Pinpoint the cell where the given text exists, returning its [x, y] midpoint coordinate. 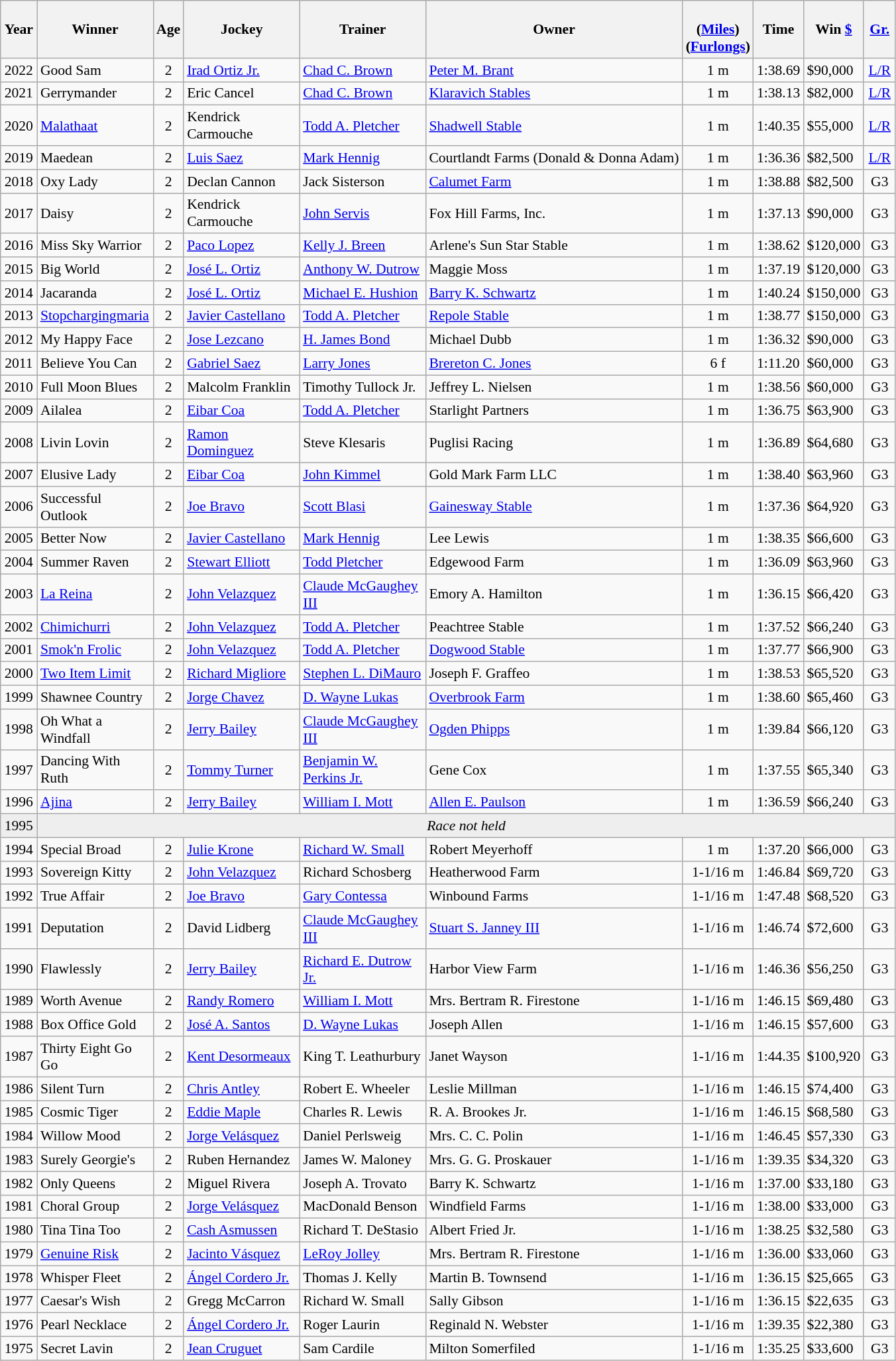
$33,180 [834, 1183]
2007 [19, 475]
Tommy Turner [241, 770]
Gene Cox [554, 770]
Reginald N. Webster [554, 1325]
1:38.40 [778, 475]
Age [168, 29]
2004 [19, 563]
$32,580 [834, 1230]
2013 [19, 316]
1:38.62 [778, 246]
Luis Saez [241, 158]
Year [19, 29]
Willow Mood [95, 1136]
Stopchargingmaria [95, 316]
Michael E. Hushion [363, 293]
2019 [19, 158]
1979 [19, 1254]
1994 [19, 849]
Oh What a Windfall [95, 729]
Cosmic Tiger [95, 1113]
John Servis [363, 213]
King T. Leathurbury [363, 1056]
Good Sam [95, 70]
Richard Schosberg [363, 873]
1:35.25 [778, 1348]
1993 [19, 873]
Daisy [95, 213]
$63,900 [834, 411]
Paco Lopez [241, 246]
Stuart S. Janney III [554, 929]
Chimichurri [95, 627]
John Kimmel [363, 475]
Thirty Eight Go Go [95, 1056]
1982 [19, 1183]
Randy Romero [241, 1001]
Todd Pletcher [363, 563]
Summer Raven [95, 563]
Richard T. DeStasio [363, 1230]
Janet Wayson [554, 1056]
Jose Lezcano [241, 340]
Klaravich Stables [554, 93]
Sam Cardile [363, 1348]
1989 [19, 1001]
1998 [19, 729]
Gr. [879, 29]
Better Now [95, 539]
Lee Lewis [554, 539]
1990 [19, 969]
6 f [718, 364]
Gerrymander [95, 93]
1:36.75 [778, 411]
2011 [19, 364]
1:38.35 [778, 539]
2017 [19, 213]
Genuine Risk [95, 1254]
Jack Sisterson [363, 182]
Oxy Lady [95, 182]
Trainer [363, 29]
$72,600 [834, 929]
Albert Fried Jr. [554, 1230]
1:37.55 [778, 770]
Pearl Necklace [95, 1325]
Jockey [241, 29]
Big World [95, 269]
Flawlessly [95, 969]
1995 [19, 826]
$69,480 [834, 1001]
1980 [19, 1230]
1:38.25 [778, 1230]
1:37.00 [778, 1183]
1:40.24 [778, 293]
Caesar's Wish [95, 1301]
Two Item Limit [95, 674]
1:37.13 [778, 213]
1996 [19, 802]
Richard E. Dutrow Jr. [363, 969]
Livin Lovin [95, 443]
Jeffrey L. Nielsen [554, 387]
$34,320 [834, 1160]
Harbor View Farm [554, 969]
1:46.84 [778, 873]
Owner [554, 29]
Arlene's Sun Star Stable [554, 246]
1:38.60 [778, 698]
Joseph A. Trovato [363, 1183]
1:38.53 [778, 674]
1986 [19, 1089]
Timothy Tullock Jr. [363, 387]
Martin B. Townsend [554, 1278]
Peachtree Stable [554, 627]
Race not held [467, 826]
$66,000 [834, 849]
2018 [19, 182]
Julie Krone [241, 849]
Courtlandt Farms (Donald & Donna Adam) [554, 158]
Gabriel Saez [241, 364]
Michael Dubb [554, 340]
Gary Contessa [363, 897]
Dogwood Stable [554, 650]
1:38.77 [778, 316]
2020 [19, 126]
Gainesway Stable [554, 506]
2003 [19, 595]
Shawnee Country [95, 698]
$64,680 [834, 443]
Peter M. Brant [554, 70]
$55,000 [834, 126]
1:38.69 [778, 70]
1:36.09 [778, 563]
Malathaat [95, 126]
$66,600 [834, 539]
$65,340 [834, 770]
$57,600 [834, 1025]
$64,920 [834, 506]
Ogden Phipps [554, 729]
Kent Desormeaux [241, 1056]
1:37.19 [778, 269]
2016 [19, 246]
Eric Cancel [241, 93]
Joseph Allen [554, 1025]
$82,000 [834, 93]
1:40.35 [778, 126]
Time [778, 29]
Fox Hill Farms, Inc. [554, 213]
1:38.88 [778, 182]
James W. Maloney [363, 1160]
Eddie Maple [241, 1113]
Heatherwood Farm [554, 873]
Miss Sky Warrior [95, 246]
Ailalea [95, 411]
2001 [19, 650]
Gold Mark Farm LLC [554, 475]
2006 [19, 506]
Maedean [95, 158]
2021 [19, 93]
Ruben Hernandez [241, 1160]
1992 [19, 897]
1:47.48 [778, 897]
LeRoy Jolley [363, 1254]
Winbound Farms [554, 897]
Leslie Millman [554, 1089]
1985 [19, 1113]
Smok'n Frolic [95, 650]
Jean Cruguet [241, 1348]
1997 [19, 770]
Kelly J. Breen [363, 246]
Thomas J. Kelly [363, 1278]
$69,720 [834, 873]
Benjamin W. Perkins Jr. [363, 770]
1:36.00 [778, 1254]
1977 [19, 1301]
1984 [19, 1136]
1:46.45 [778, 1136]
$100,920 [834, 1056]
Sally Gibson [554, 1301]
2010 [19, 387]
Edgewood Farm [554, 563]
Larry Jones [363, 364]
$74,400 [834, 1089]
2012 [19, 340]
$66,420 [834, 595]
(Miles)(Furlongs) [718, 29]
2008 [19, 443]
Worth Avenue [95, 1001]
Jacinto Vásquez [241, 1254]
2014 [19, 293]
1999 [19, 698]
Richard Migliore [241, 674]
My Happy Face [95, 340]
Daniel Perlsweig [363, 1136]
2009 [19, 411]
Brereton C. Jones [554, 364]
Silent Turn [95, 1089]
1:38.56 [778, 387]
1:36.59 [778, 802]
Robert E. Wheeler [363, 1089]
2005 [19, 539]
Joseph F. Graffeo [554, 674]
$33,060 [834, 1254]
Scott Blasi [363, 506]
$66,120 [834, 729]
La Reina [95, 595]
Mrs. C. C. Polin [554, 1136]
1987 [19, 1056]
1:39.84 [778, 729]
R. A. Brookes Jr. [554, 1113]
Overbrook Farm [554, 698]
1:36.32 [778, 340]
Emory A. Hamilton [554, 595]
2015 [19, 269]
Win $ [834, 29]
David Lidberg [241, 929]
$33,600 [834, 1348]
Robert Meyerhoff [554, 849]
Secret Lavin [95, 1348]
1:38.00 [778, 1207]
Calumet Farm [554, 182]
Puglisi Racing [554, 443]
Gregg McCarron [241, 1301]
Full Moon Blues [95, 387]
1:37.20 [778, 849]
José A. Santos [241, 1025]
Shadwell Stable [554, 126]
2000 [19, 674]
Whisper Fleet [95, 1278]
H. James Bond [363, 340]
$57,330 [834, 1136]
1975 [19, 1348]
Special Broad [95, 849]
Successful Outlook [95, 506]
Allen E. Paulson [554, 802]
1:36.89 [778, 443]
Stephen L. DiMauro [363, 674]
Winner [95, 29]
$65,460 [834, 698]
$56,250 [834, 969]
Deputation [95, 929]
Maggie Moss [554, 269]
Starlight Partners [554, 411]
1:37.52 [778, 627]
$66,900 [834, 650]
1983 [19, 1160]
Windfield Farms [554, 1207]
2002 [19, 627]
2022 [19, 70]
Repole Stable [554, 316]
$25,665 [834, 1278]
Steve Klesaris [363, 443]
Irad Ortiz Jr. [241, 70]
1:36.36 [778, 158]
Choral Group [95, 1207]
Cash Asmussen [241, 1230]
$22,635 [834, 1301]
1:11.20 [778, 364]
1981 [19, 1207]
True Affair [95, 897]
Believe You Can [95, 364]
Jacaranda [95, 293]
Tina Tina Too [95, 1230]
Jorge Chavez [241, 698]
Box Office Gold [95, 1025]
Only Queens [95, 1183]
1976 [19, 1325]
$68,580 [834, 1113]
1988 [19, 1025]
Stewart Elliott [241, 563]
1991 [19, 929]
Anthony W. Dutrow [363, 269]
1:44.35 [778, 1056]
Malcolm Franklin [241, 387]
1:38.13 [778, 93]
MacDonald Benson [363, 1207]
Chris Antley [241, 1089]
1:46.36 [778, 969]
Charles R. Lewis [363, 1113]
Dancing With Ruth [95, 770]
Milton Somerfiled [554, 1348]
$33,000 [834, 1207]
Mrs. G. G. Proskauer [554, 1160]
Elusive Lady [95, 475]
1978 [19, 1278]
Sovereign Kitty [95, 873]
Declan Cannon [241, 182]
Surely Georgie's [95, 1160]
$65,520 [834, 674]
Ajina [95, 802]
$22,380 [834, 1325]
1:46.74 [778, 929]
Roger Laurin [363, 1325]
1:37.36 [778, 506]
Miguel Rivera [241, 1183]
$68,520 [834, 897]
Ramon Dominguez [241, 443]
1:37.77 [778, 650]
